Detect which cell encompasses the target text, then output its [x, y] center coordinate. 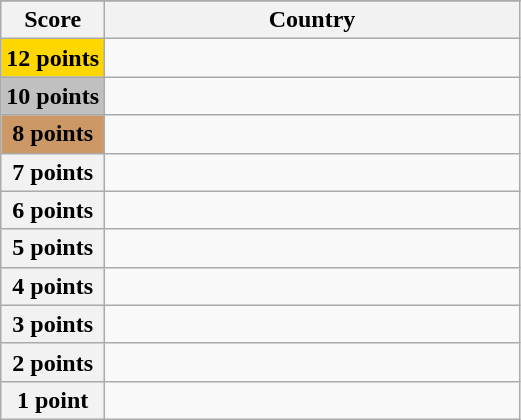
7 points [53, 172]
8 points [53, 134]
2 points [53, 362]
3 points [53, 324]
5 points [53, 248]
6 points [53, 210]
1 point [53, 400]
12 points [53, 58]
10 points [53, 96]
Score [53, 20]
Country [312, 20]
4 points [53, 286]
